For the text-containing cell, return its midpoint in (x, y) coordinate format. 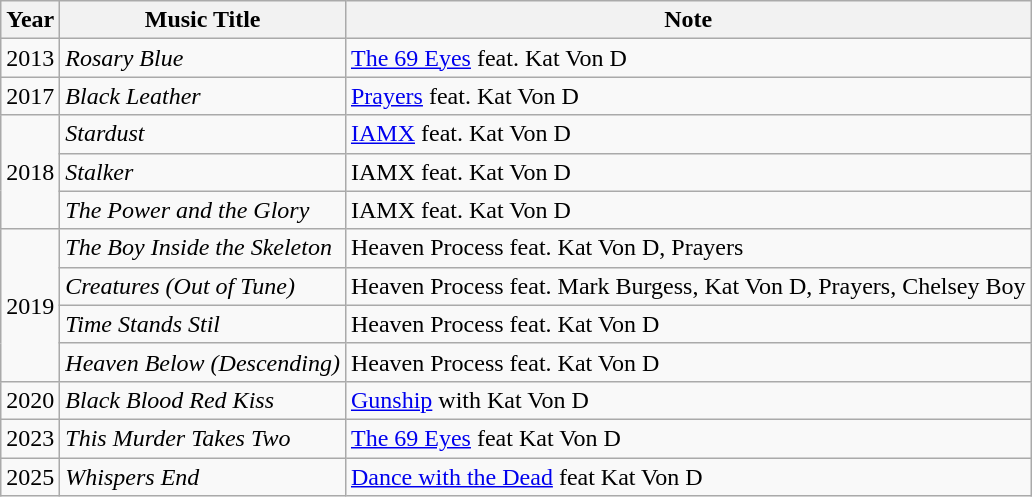
Rosary Blue (203, 58)
Prayers feat. Kat Von D (688, 96)
Music Title (203, 20)
2023 (30, 438)
Black Leather (203, 96)
Gunship with Kat Von D (688, 400)
2013 (30, 58)
Stalker (203, 172)
Heaven Below (Descending) (203, 362)
Dance with the Dead feat Kat Von D (688, 477)
The Boy Inside the Skeleton (203, 248)
Heaven Process feat. Kat Von D, Prayers (688, 248)
Stardust (203, 134)
2020 (30, 400)
2017 (30, 96)
2018 (30, 172)
2025 (30, 477)
Whispers End (203, 477)
Note (688, 20)
The Power and the Glory (203, 210)
Year (30, 20)
Creatures (Out of Tune) (203, 286)
Heaven Process feat. Mark Burgess, Kat Von D, Prayers, Chelsey Boy (688, 286)
The 69 Eyes feat Kat Von D (688, 438)
This Murder Takes Two (203, 438)
Black Blood Red Kiss (203, 400)
2019 (30, 305)
Time Stands Stil (203, 324)
The 69 Eyes feat. Kat Von D (688, 58)
